Detect which cell encompasses the target text, then output its (x, y) center coordinate. 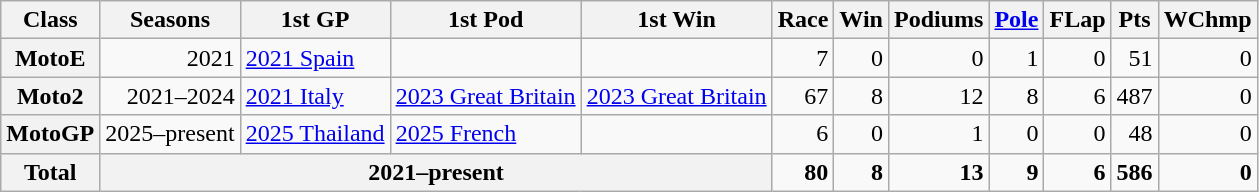
2025–present (170, 134)
Moto2 (50, 96)
2021–2024 (170, 96)
MotoE (50, 58)
67 (803, 96)
Podiums (938, 20)
13 (938, 172)
2021–present (436, 172)
MotoGP (50, 134)
Pts (1134, 20)
Win (862, 20)
9 (1016, 172)
1st GP (315, 20)
Total (50, 172)
2025 Thailand (315, 134)
48 (1134, 134)
487 (1134, 96)
Pole (1016, 20)
Race (803, 20)
WChmp (1208, 20)
2025 French (486, 134)
51 (1134, 58)
7 (803, 58)
Class (50, 20)
1st Win (676, 20)
586 (1134, 172)
Seasons (170, 20)
12 (938, 96)
1st Pod (486, 20)
80 (803, 172)
2021 Spain (315, 58)
FLap (1078, 20)
2021 Italy (315, 96)
2021 (170, 58)
